Capture the cell that displays the provided text and extract its [X, Y] central coordinate. 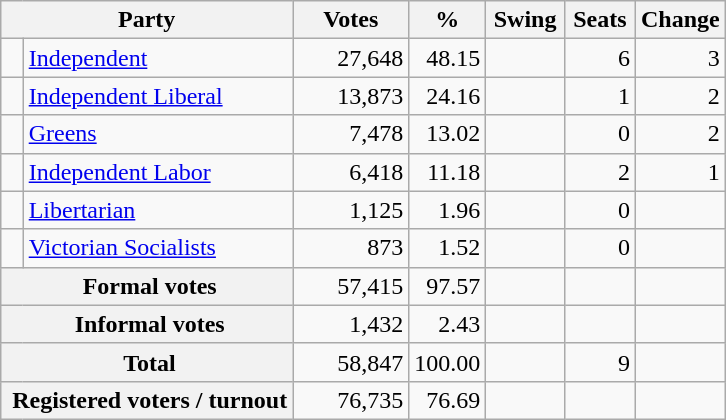
58,847 [351, 362]
3 [680, 58]
9 [600, 362]
Votes [351, 20]
13,873 [351, 96]
1.96 [448, 210]
13.02 [448, 134]
% [448, 20]
Greens [158, 134]
76,735 [351, 400]
11.18 [448, 172]
873 [351, 248]
Total [147, 362]
Independent Labor [158, 172]
6 [600, 58]
Victorian Socialists [158, 248]
27,648 [351, 58]
6,418 [351, 172]
Formal votes [147, 286]
Party [147, 20]
97.57 [448, 286]
1,432 [351, 324]
Libertarian [158, 210]
Registered voters / turnout [147, 400]
100.00 [448, 362]
Independent [158, 58]
Change [680, 20]
57,415 [351, 286]
Informal votes [147, 324]
Seats [600, 20]
1.52 [448, 248]
24.16 [448, 96]
Swing [526, 20]
7,478 [351, 134]
48.15 [448, 58]
76.69 [448, 400]
1,125 [351, 210]
Independent Liberal [158, 96]
2.43 [448, 324]
